Find where the given text appears and provide that cell's center as (x, y) coordinate. 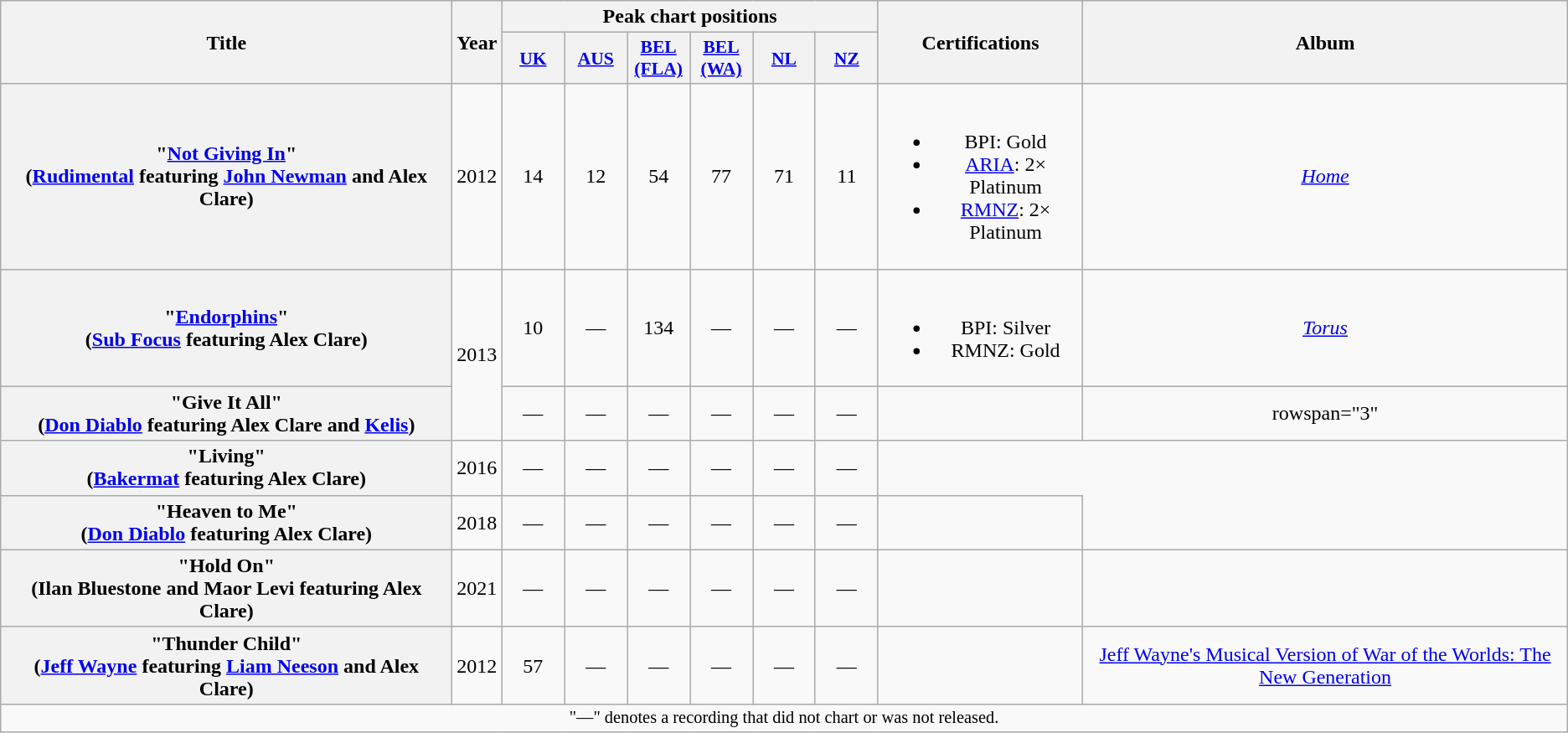
"Hold On" (Ilan Bluestone and Maor Levi featuring Alex Clare) (226, 588)
BPI: SilverRMNZ: Gold (980, 328)
Home (1325, 176)
BPI: GoldARIA: 2× PlatinumRMNZ: 2× Platinum (980, 176)
"Living"(Bakermat featuring Alex Clare) (226, 467)
Certifications (980, 42)
14 (533, 176)
rowspan="3" (1325, 414)
Title (226, 42)
BEL(WA) (722, 59)
"Endorphins"(Sub Focus featuring Alex Clare) (226, 328)
Year (477, 42)
NZ (846, 59)
2013 (477, 355)
"Heaven to Me"(Don Diablo featuring Alex Clare) (226, 523)
Album (1325, 42)
57 (533, 665)
Torus (1325, 328)
11 (846, 176)
BEL(FLA) (658, 59)
Jeff Wayne's Musical Version of War of the Worlds: The New Generation (1325, 665)
134 (658, 328)
Peak chart positions (690, 17)
2016 (477, 467)
12 (596, 176)
2021 (477, 588)
10 (533, 328)
AUS (596, 59)
NL (784, 59)
"Thunder Child"(Jeff Wayne featuring Liam Neeson and Alex Clare) (226, 665)
54 (658, 176)
"—" denotes a recording that did not chart or was not released. (784, 718)
UK (533, 59)
"Not Giving In"(Rudimental featuring John Newman and Alex Clare) (226, 176)
77 (722, 176)
71 (784, 176)
2018 (477, 523)
"Give It All"(Don Diablo featuring Alex Clare and Kelis) (226, 414)
